Output the [X, Y] coordinate of the center of the cell containing the given text.  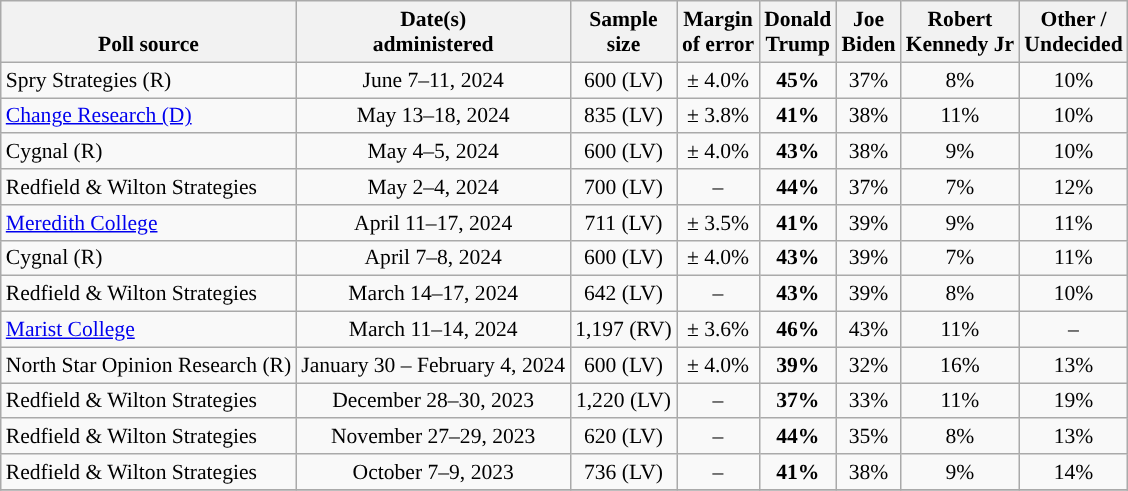
19% [1073, 401]
Marist College [148, 330]
North Star Opinion Research (R) [148, 365]
711 (LV) [624, 223]
33% [868, 401]
Spry Strategies (R) [148, 80]
March 14–17, 2024 [433, 294]
January 30 – February 4, 2024 [433, 365]
JoeBiden [868, 32]
Meredith College [148, 223]
RobertKennedy Jr [960, 32]
Date(s)administered [433, 32]
Other /Undecided [1073, 32]
April 11–17, 2024 [433, 223]
16% [960, 365]
Poll source [148, 32]
1,197 (RV) [624, 330]
May 4–5, 2024 [433, 152]
14% [1073, 472]
Samplesize [624, 32]
Marginof error [718, 32]
± 3.5% [718, 223]
May 13–18, 2024 [433, 116]
October 7–9, 2023 [433, 472]
35% [868, 437]
642 (LV) [624, 294]
± 3.8% [718, 116]
46% [798, 330]
December 28–30, 2023 [433, 401]
May 2–4, 2024 [433, 187]
Change Research (D) [148, 116]
1,220 (LV) [624, 401]
June 7–11, 2024 [433, 80]
736 (LV) [624, 472]
700 (LV) [624, 187]
March 11–14, 2024 [433, 330]
± 3.6% [718, 330]
DonaldTrump [798, 32]
620 (LV) [624, 437]
32% [868, 365]
835 (LV) [624, 116]
April 7–8, 2024 [433, 258]
12% [1073, 187]
45% [798, 80]
November 27–29, 2023 [433, 437]
